Locate the cell with the specified text and output its [x, y] center coordinate. 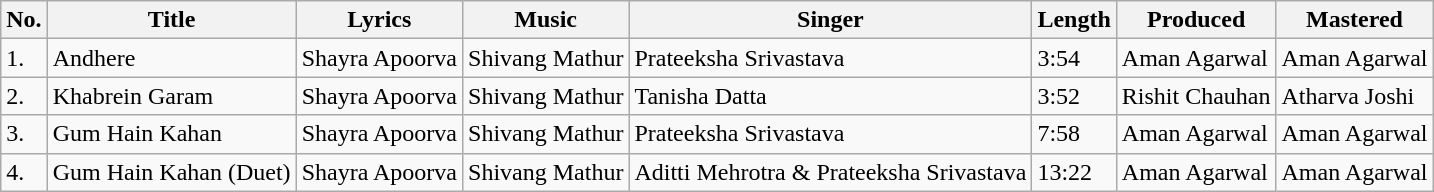
Mastered [1354, 20]
Aditti Mehrotra & Prateeksha Srivastava [830, 172]
Khabrein Garam [172, 96]
2. [24, 96]
Title [172, 20]
Music [546, 20]
Rishit Chauhan [1196, 96]
Tanisha Datta [830, 96]
No. [24, 20]
Singer [830, 20]
3:52 [1074, 96]
13:22 [1074, 172]
Lyrics [379, 20]
Gum Hain Kahan [172, 134]
Andhere [172, 58]
4. [24, 172]
3:54 [1074, 58]
1. [24, 58]
Atharva Joshi [1354, 96]
Length [1074, 20]
3. [24, 134]
Gum Hain Kahan (Duet) [172, 172]
Produced [1196, 20]
7:58 [1074, 134]
